Output the [X, Y] coordinate of the center of the cell containing the given text.  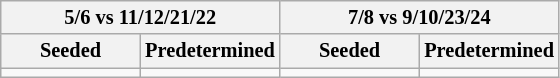
5/6 vs 11/12/21/22 [140, 17]
7/8 vs 9/10/23/24 [420, 17]
